Determine the (x, y) coordinate at the center of the cell enclosing the given text.  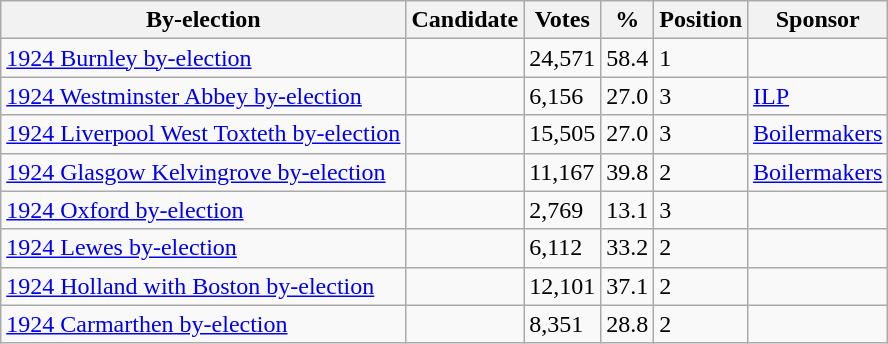
Votes (562, 20)
39.8 (628, 172)
37.1 (628, 286)
1924 Holland with Boston by-election (204, 286)
1924 Lewes by-election (204, 248)
13.1 (628, 210)
33.2 (628, 248)
Candidate (465, 20)
2,769 (562, 210)
58.4 (628, 58)
1 (701, 58)
Position (701, 20)
8,351 (562, 324)
24,571 (562, 58)
6,156 (562, 96)
12,101 (562, 286)
6,112 (562, 248)
1924 Westminster Abbey by-election (204, 96)
By-election (204, 20)
ILP (818, 96)
1924 Burnley by-election (204, 58)
1924 Glasgow Kelvingrove by-election (204, 172)
Sponsor (818, 20)
% (628, 20)
11,167 (562, 172)
1924 Oxford by-election (204, 210)
28.8 (628, 324)
15,505 (562, 134)
1924 Liverpool West Toxteth by-election (204, 134)
1924 Carmarthen by-election (204, 324)
